Determine the [X, Y] coordinate at the center of the cell enclosing the given text.  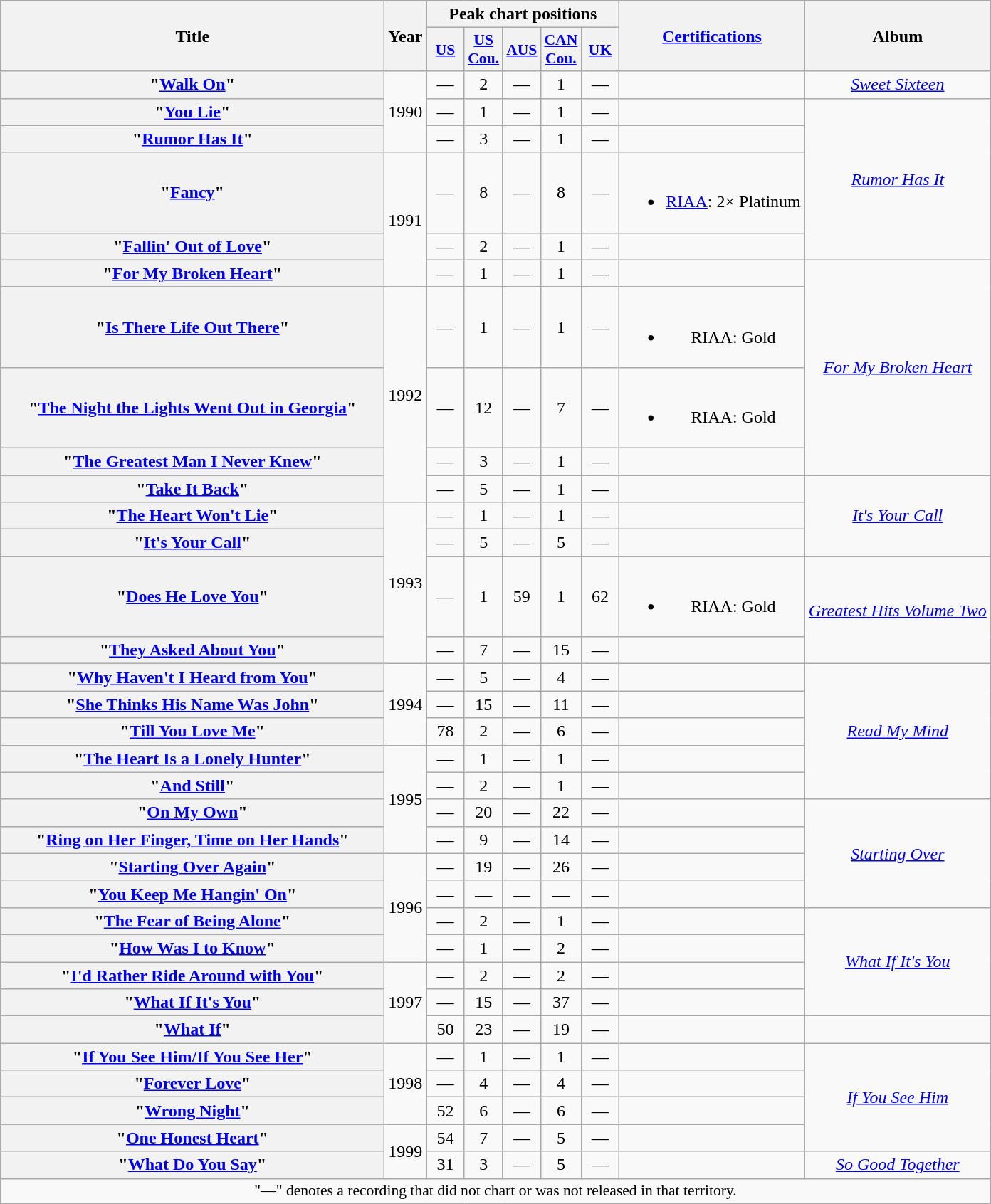
"What Do You Say" [192, 1165]
26 [561, 867]
1994 [406, 704]
"Fancy" [192, 192]
It's Your Call [897, 516]
54 [446, 1138]
"I'd Rather Ride Around with You" [192, 976]
59 [521, 596]
USCou. [483, 50]
"Does He Love You" [192, 596]
9 [483, 840]
1996 [406, 907]
"The Greatest Man I Never Knew" [192, 461]
1993 [406, 583]
"Till You Love Me" [192, 732]
"Rumor Has It" [192, 139]
Greatest Hits Volume Two [897, 611]
"The Heart Won't Lie" [192, 516]
"What If" [192, 1030]
52 [446, 1111]
Album [897, 36]
AUS [521, 50]
"Fallin' Out of Love" [192, 246]
78 [446, 732]
62 [599, 596]
12 [483, 407]
"Walk On" [192, 85]
UK [599, 50]
"Starting Over Again" [192, 867]
1992 [406, 394]
"Wrong Night" [192, 1111]
"For My Broken Heart" [192, 273]
Certifications [712, 36]
US [446, 50]
"It's Your Call" [192, 543]
So Good Together [897, 1165]
14 [561, 840]
If You See Him [897, 1097]
"Why Haven't I Heard from You" [192, 677]
"On My Own" [192, 813]
"And Still" [192, 786]
11 [561, 704]
1997 [406, 1003]
1991 [406, 219]
23 [483, 1030]
"Is There Life Out There" [192, 327]
Starting Over [897, 853]
"What If It's You" [192, 1003]
Rumor Has It [897, 179]
"You Lie" [192, 112]
"One Honest Heart" [192, 1138]
1990 [406, 112]
"Take It Back" [192, 489]
1999 [406, 1151]
"—" denotes a recording that did not chart or was not released in that territory. [495, 1191]
"How Was I to Know" [192, 948]
What If It's You [897, 961]
"Forever Love" [192, 1084]
"You Keep Me Hangin' On" [192, 894]
20 [483, 813]
"The Heart Is a Lonely Hunter" [192, 759]
"She Thinks His Name Was John" [192, 704]
31 [446, 1165]
CANCou. [561, 50]
"If You See Him/If You See Her" [192, 1057]
"The Night the Lights Went Out in Georgia" [192, 407]
22 [561, 813]
Read My Mind [897, 732]
1998 [406, 1084]
Title [192, 36]
1995 [406, 799]
Sweet Sixteen [897, 85]
For My Broken Heart [897, 367]
"They Asked About You" [192, 650]
RIAA: 2× Platinum [712, 192]
"The Fear of Being Alone" [192, 921]
Peak chart positions [523, 14]
"Ring on Her Finger, Time on Her Hands" [192, 840]
50 [446, 1030]
37 [561, 1003]
Year [406, 36]
